From the cell containing the given text, extract its center point as [x, y] coordinate. 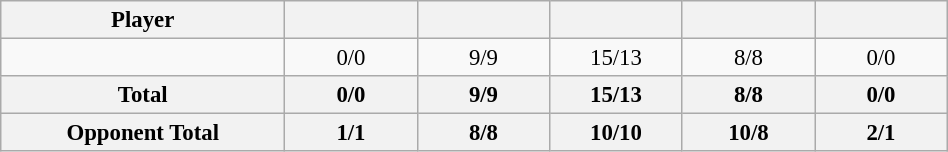
Total [143, 95]
10/8 [748, 133]
1/1 [351, 133]
2/1 [882, 133]
Opponent Total [143, 133]
Player [143, 20]
10/10 [616, 133]
